Find where the given text appears and provide that cell's center as (X, Y) coordinate. 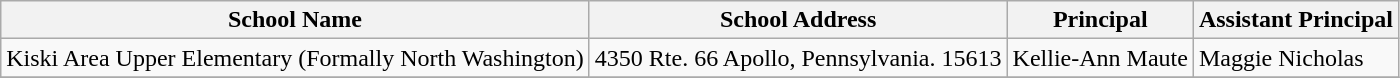
School Name (296, 20)
4350 Rte. 66 Apollo, Pennsylvania. 15613 (798, 58)
Kiski Area Upper Elementary (Formally North Washington) (296, 58)
Kellie-Ann Maute (1100, 58)
Assistant Principal (1296, 20)
Maggie Nicholas (1296, 58)
Principal (1100, 20)
School Address (798, 20)
